Output the [x, y] coordinate of the center of the cell containing the given text.  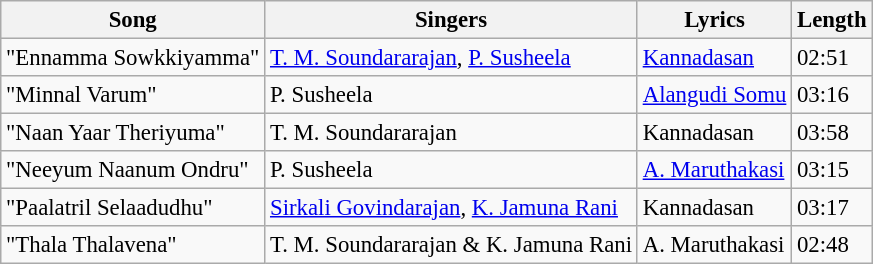
"Ennamma Sowkkiyamma" [133, 58]
T. M. Soundararajan & K. Jamuna Rani [452, 245]
T. M. Soundararajan, P. Susheela [452, 58]
03:15 [832, 170]
02:48 [832, 245]
02:51 [832, 58]
Sirkali Govindarajan, K. Jamuna Rani [452, 208]
T. M. Soundararajan [452, 133]
03:16 [832, 95]
"Naan Yaar Theriyuma" [133, 133]
Alangudi Somu [714, 95]
"Paalatril Selaadudhu" [133, 208]
03:17 [832, 208]
Lyrics [714, 20]
03:58 [832, 133]
"Minnal Varum" [133, 95]
"Neeyum Naanum Ondru" [133, 170]
Song [133, 20]
Length [832, 20]
Singers [452, 20]
"Thala Thalavena" [133, 245]
